Determine the (x, y) coordinate at the center of the cell enclosing the given text.  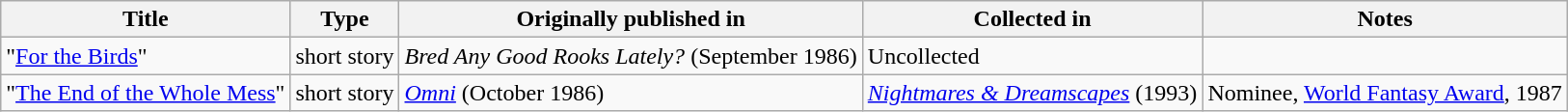
Originally published in (631, 19)
Bred Any Good Rooks Lately? (September 1986) (631, 56)
Nominee, World Fantasy Award, 1987 (1385, 93)
Title (146, 19)
"The End of the Whole Mess" (146, 93)
Nightmares & Dreamscapes (1993) (1032, 93)
Uncollected (1032, 56)
Type (345, 19)
Omni (October 1986) (631, 93)
Notes (1385, 19)
Collected in (1032, 19)
"For the Birds" (146, 56)
